Extract the [X, Y] coordinate from the center of the cell holding the provided text.  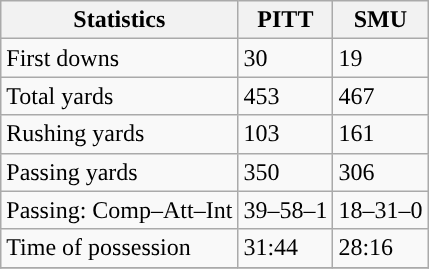
306 [380, 172]
350 [286, 172]
SMU [380, 20]
First downs [120, 58]
Passing yards [120, 172]
467 [380, 96]
39–58–1 [286, 210]
103 [286, 134]
PITT [286, 20]
28:16 [380, 248]
30 [286, 58]
Time of possession [120, 248]
18–31–0 [380, 210]
31:44 [286, 248]
453 [286, 96]
161 [380, 134]
Total yards [120, 96]
19 [380, 58]
Passing: Comp–Att–Int [120, 210]
Rushing yards [120, 134]
Statistics [120, 20]
